Scan for the cell matching the given text and deliver its (x, y) coordinate at center. 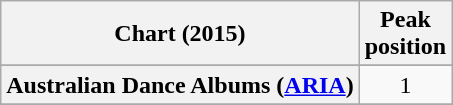
Chart (2015) (180, 34)
Peakposition (405, 34)
Australian Dance Albums (ARIA) (180, 85)
1 (405, 85)
